Scan for the cell matching the given text and deliver its (x, y) coordinate at center. 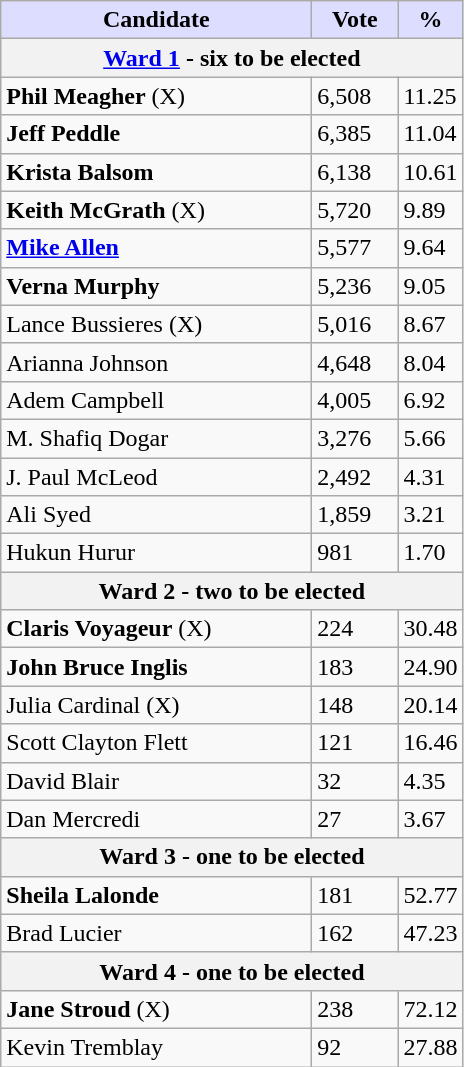
5.66 (430, 438)
1.70 (430, 553)
52.77 (430, 895)
5,236 (355, 286)
224 (355, 629)
3,276 (355, 438)
27.88 (430, 1047)
4.31 (430, 477)
Ward 3 - one to be elected (232, 857)
6,138 (355, 172)
181 (355, 895)
5,016 (355, 324)
David Blair (156, 781)
11.04 (430, 134)
Phil Meagher (X) (156, 96)
238 (355, 1009)
27 (355, 819)
5,720 (355, 210)
J. Paul McLeod (156, 477)
9.64 (430, 248)
Kevin Tremblay (156, 1047)
16.46 (430, 743)
Brad Lucier (156, 933)
Adem Campbell (156, 400)
John Bruce Inglis (156, 667)
Lance Bussieres (X) (156, 324)
10.61 (430, 172)
4,648 (355, 362)
6.92 (430, 400)
Candidate (156, 20)
Mike Allen (156, 248)
Jane Stroud (X) (156, 1009)
Claris Voyageur (X) (156, 629)
2,492 (355, 477)
Keith McGrath (X) (156, 210)
5,577 (355, 248)
121 (355, 743)
30.48 (430, 629)
Arianna Johnson (156, 362)
Ward 2 - two to be elected (232, 591)
Vote (355, 20)
148 (355, 705)
Krista Balsom (156, 172)
24.90 (430, 667)
% (430, 20)
8.67 (430, 324)
6,385 (355, 134)
4,005 (355, 400)
162 (355, 933)
Julia Cardinal (X) (156, 705)
11.25 (430, 96)
Jeff Peddle (156, 134)
Hukun Hurur (156, 553)
92 (355, 1047)
Sheila Lalonde (156, 895)
3.21 (430, 515)
Ward 4 - one to be elected (232, 971)
1,859 (355, 515)
981 (355, 553)
20.14 (430, 705)
183 (355, 667)
Verna Murphy (156, 286)
Scott Clayton Flett (156, 743)
4.35 (430, 781)
Ali Syed (156, 515)
Dan Mercredi (156, 819)
6,508 (355, 96)
9.05 (430, 286)
3.67 (430, 819)
72.12 (430, 1009)
32 (355, 781)
47.23 (430, 933)
8.04 (430, 362)
Ward 1 - six to be elected (232, 58)
9.89 (430, 210)
M. Shafiq Dogar (156, 438)
